Pinpoint the cell where the given text exists, returning its (x, y) midpoint coordinate. 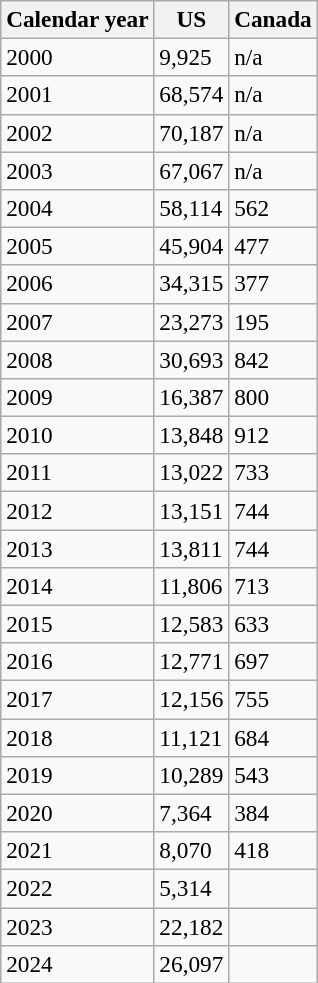
12,156 (192, 699)
377 (273, 284)
58,114 (192, 208)
2008 (78, 359)
755 (273, 699)
2016 (78, 662)
384 (273, 813)
477 (273, 246)
2023 (78, 926)
26,097 (192, 964)
2012 (78, 510)
70,187 (192, 133)
543 (273, 775)
2015 (78, 624)
US (192, 19)
2019 (78, 775)
7,364 (192, 813)
2014 (78, 586)
2002 (78, 133)
8,070 (192, 850)
5,314 (192, 888)
23,273 (192, 322)
2020 (78, 813)
912 (273, 435)
12,771 (192, 662)
30,693 (192, 359)
2005 (78, 246)
733 (273, 473)
13,022 (192, 473)
713 (273, 586)
2024 (78, 964)
34,315 (192, 284)
13,151 (192, 510)
633 (273, 624)
11,806 (192, 586)
2013 (78, 548)
12,583 (192, 624)
2006 (78, 284)
9,925 (192, 57)
2001 (78, 95)
800 (273, 397)
45,904 (192, 246)
418 (273, 850)
842 (273, 359)
13,848 (192, 435)
Canada (273, 19)
2004 (78, 208)
2011 (78, 473)
13,811 (192, 548)
697 (273, 662)
22,182 (192, 926)
67,067 (192, 170)
68,574 (192, 95)
2018 (78, 737)
684 (273, 737)
562 (273, 208)
Calendar year (78, 19)
2009 (78, 397)
2007 (78, 322)
16,387 (192, 397)
2021 (78, 850)
2003 (78, 170)
2017 (78, 699)
2010 (78, 435)
2000 (78, 57)
10,289 (192, 775)
2022 (78, 888)
195 (273, 322)
11,121 (192, 737)
